Find where the given text appears and provide that cell's center as [X, Y] coordinate. 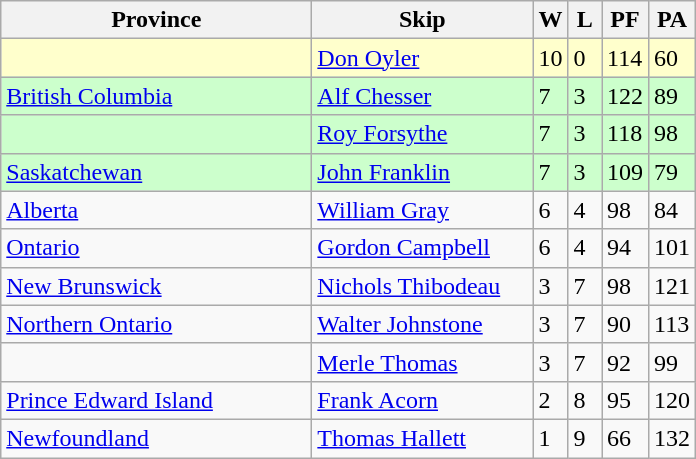
1 [550, 438]
Alf Chesser [422, 96]
Thomas Hallett [422, 438]
118 [626, 134]
Nichols Thibodeau [422, 286]
Ontario [156, 248]
Merle Thomas [422, 362]
Saskatchewan [156, 172]
Newfoundland [156, 438]
W [550, 20]
British Columbia [156, 96]
2 [550, 400]
79 [672, 172]
60 [672, 58]
122 [626, 96]
Skip [422, 20]
90 [626, 324]
Northern Ontario [156, 324]
99 [672, 362]
132 [672, 438]
L [585, 20]
PA [672, 20]
121 [672, 286]
114 [626, 58]
New Brunswick [156, 286]
Prince Edward Island [156, 400]
John Franklin [422, 172]
9 [585, 438]
92 [626, 362]
95 [626, 400]
109 [626, 172]
101 [672, 248]
PF [626, 20]
120 [672, 400]
Gordon Campbell [422, 248]
Alberta [156, 210]
William Gray [422, 210]
66 [626, 438]
10 [550, 58]
0 [585, 58]
Walter Johnstone [422, 324]
Frank Acorn [422, 400]
8 [585, 400]
Don Oyler [422, 58]
Province [156, 20]
Roy Forsythe [422, 134]
89 [672, 96]
84 [672, 210]
113 [672, 324]
94 [626, 248]
